Pinpoint the cell where the given text exists, returning its [X, Y] midpoint coordinate. 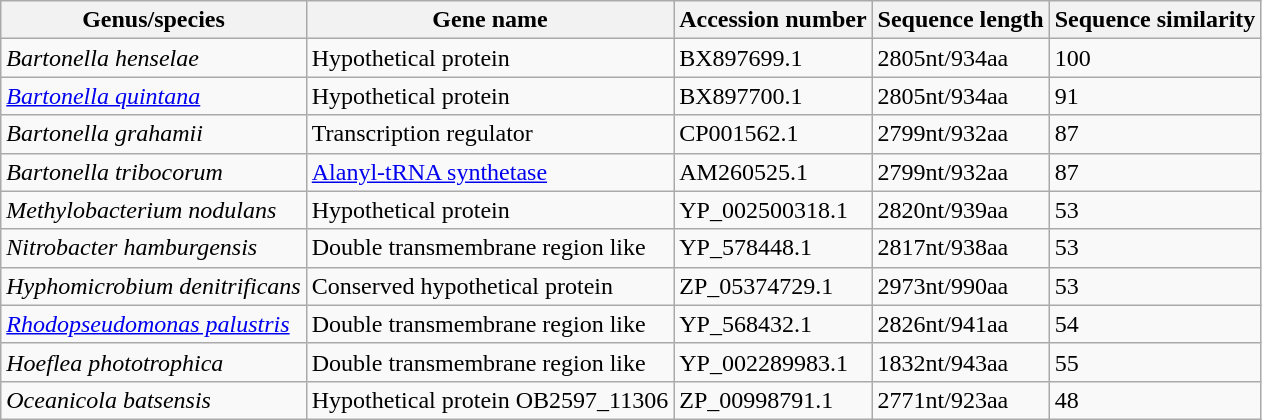
2820nt/939aa [960, 210]
Bartonella quintana [154, 96]
2817nt/938aa [960, 248]
YP_578448.1 [773, 248]
AM260525.1 [773, 172]
100 [1155, 58]
2826nt/941aa [960, 324]
Oceanicola batsensis [154, 400]
Methylobacterium nodulans [154, 210]
Gene name [490, 20]
BX897700.1 [773, 96]
Hoeflea phototrophica [154, 362]
Transcription regulator [490, 134]
Genus/species [154, 20]
54 [1155, 324]
Alanyl-tRNA synthetase [490, 172]
Bartonella tribocorum [154, 172]
Bartonella henselae [154, 58]
55 [1155, 362]
Bartonella grahamii [154, 134]
Conserved hypothetical protein [490, 286]
YP_002500318.1 [773, 210]
Hypothetical protein OB2597_11306 [490, 400]
91 [1155, 96]
Rhodopseudomonas palustris [154, 324]
Hyphomicrobium denitrificans [154, 286]
YP_002289983.1 [773, 362]
Accession number [773, 20]
ZP_05374729.1 [773, 286]
48 [1155, 400]
BX897699.1 [773, 58]
Sequence length [960, 20]
2973nt/990aa [960, 286]
Sequence similarity [1155, 20]
CP001562.1 [773, 134]
ZP_00998791.1 [773, 400]
2771nt/923aa [960, 400]
Nitrobacter hamburgensis [154, 248]
YP_568432.1 [773, 324]
1832nt/943aa [960, 362]
